Determine the [x, y] coordinate at the center of the cell enclosing the given text.  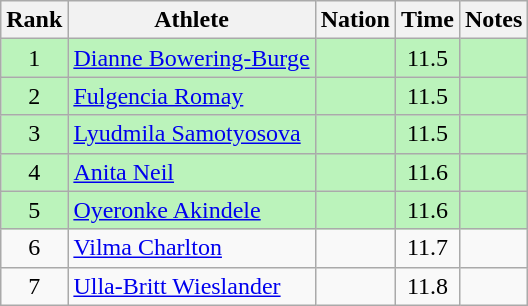
7 [34, 286]
11.7 [428, 248]
Time [428, 20]
4 [34, 172]
11.8 [428, 286]
1 [34, 58]
5 [34, 210]
Ulla-Britt Wieslander [192, 286]
Nation [355, 20]
6 [34, 248]
Fulgencia Romay [192, 96]
Athlete [192, 20]
3 [34, 134]
Rank [34, 20]
Anita Neil [192, 172]
Dianne Bowering-Burge [192, 58]
Notes [493, 20]
Oyeronke Akindele [192, 210]
2 [34, 96]
Lyudmila Samotyosova [192, 134]
Vilma Charlton [192, 248]
